Output the (x, y) coordinate of the center of the cell containing the given text.  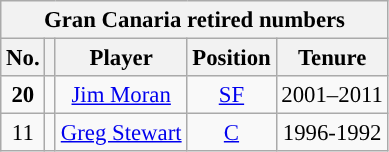
2001–2011 (332, 95)
1996-1992 (332, 133)
No. (23, 58)
Gran Canaria retired numbers (195, 20)
C (232, 133)
11 (23, 133)
Tenure (332, 58)
Position (232, 58)
Greg Stewart (120, 133)
Player (120, 58)
SF (232, 95)
20 (23, 95)
Jim Moran (120, 95)
